Extract the [x, y] coordinate from the center of the cell holding the provided text.  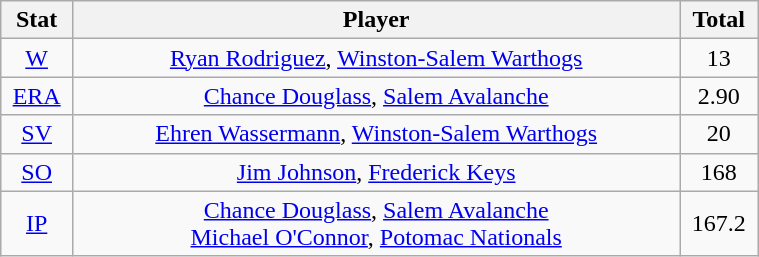
167.2 [719, 224]
Player [376, 20]
ERA [37, 96]
Jim Johnson, Frederick Keys [376, 172]
Stat [37, 20]
SO [37, 172]
Ryan Rodriguez, Winston-Salem Warthogs [376, 58]
IP [37, 224]
SV [37, 134]
2.90 [719, 96]
Chance Douglass, Salem Avalanche [376, 96]
13 [719, 58]
Total [719, 20]
168 [719, 172]
Chance Douglass, Salem Avalanche Michael O'Connor, Potomac Nationals [376, 224]
20 [719, 134]
W [37, 58]
Ehren Wassermann, Winston-Salem Warthogs [376, 134]
